Return [X, Y] of the center of cell containing provided text 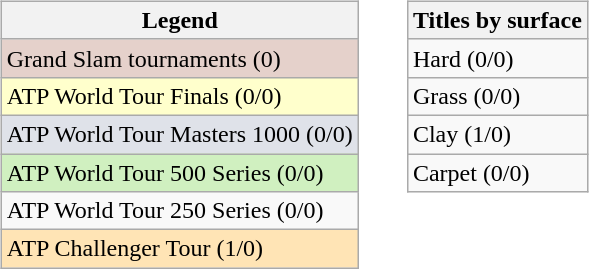
ATP World Tour Masters 1000 (0/0) [180, 134]
ATP Challenger Tour (1/0) [180, 249]
Grass (0/0) [497, 96]
Titles by surface [497, 20]
Carpet (0/0) [497, 173]
Legend [180, 20]
Hard (0/0) [497, 58]
ATP World Tour 250 Series (0/0) [180, 211]
ATP World Tour 500 Series (0/0) [180, 173]
Clay (1/0) [497, 134]
ATP World Tour Finals (0/0) [180, 96]
Grand Slam tournaments (0) [180, 58]
